Return (X, Y) of the center of cell containing provided text 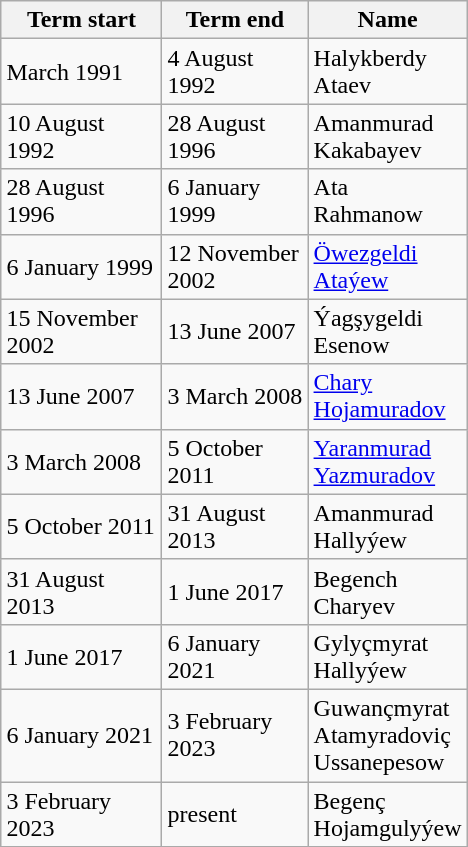
12 November 2002 (235, 266)
Gylyçmyrat Hallyýew (388, 656)
present (235, 814)
Yaranmurad Yazmuradov (388, 462)
4 August 1992 (235, 72)
March 1991 (82, 72)
Term end (235, 20)
Ýagşygeldi Esenow (388, 332)
Begench Charyev (388, 592)
Ata Rahmanow (388, 202)
Guwançmyrat Atamyradoviç Ussanepesow (388, 735)
Term start (82, 20)
15 November 2002 (82, 332)
Name (388, 20)
Öwezgeldi Ataýew (388, 266)
Amanmurad Kakabayev (388, 136)
Begenç Hojamgulyýew (388, 814)
Amanmurad Hallyýew (388, 526)
10 August 1992 (82, 136)
Halykberdy Ataev (388, 72)
Chary Hojamuradov (388, 396)
